Output the (X, Y) coordinate of the center of the cell containing the given text.  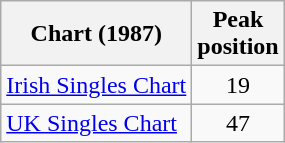
Irish Singles Chart (96, 85)
UK Singles Chart (96, 123)
47 (238, 123)
19 (238, 85)
Chart (1987) (96, 34)
Peakposition (238, 34)
